Pinpoint the cell where the given text exists, returning its [X, Y] midpoint coordinate. 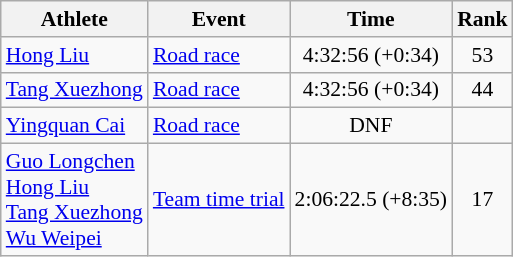
Rank [482, 19]
Event [219, 19]
Time [372, 19]
Hong Liu [74, 55]
DNF [372, 126]
Tang Xuezhong [74, 90]
Yingquan Cai [74, 126]
Athlete [74, 19]
17 [482, 200]
2:06:22.5 (+8:35) [372, 200]
Team time trial [219, 200]
53 [482, 55]
44 [482, 90]
Guo Longchen Hong Liu Tang Xuezhong Wu Weipei [74, 200]
